Detect which cell encompasses the target text, then output its [x, y] center coordinate. 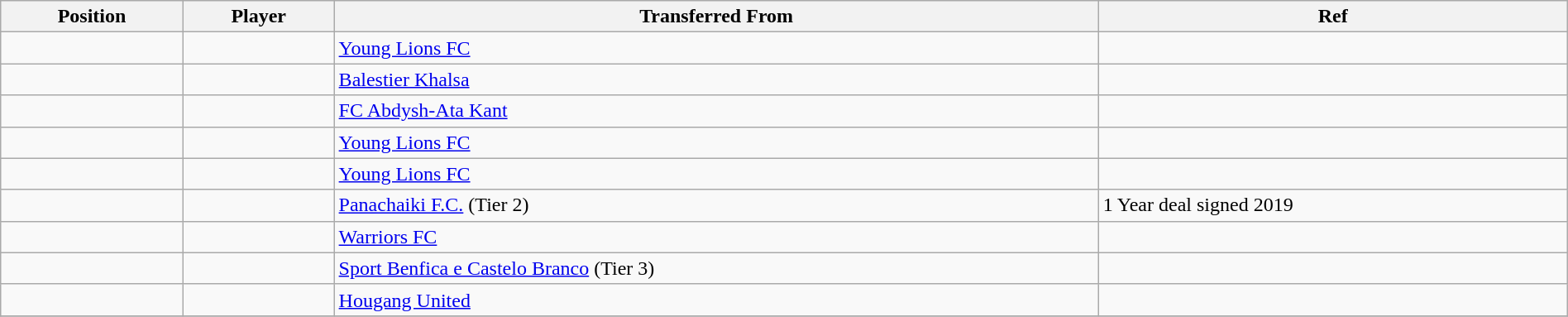
Ref [1333, 17]
Transferred From [716, 17]
Position [93, 17]
Panachaiki F.C. (Tier 2) [716, 205]
Balestier Khalsa [716, 79]
FC Abdysh-Ata Kant [716, 111]
Hougang United [716, 300]
Sport Benfica e Castelo Branco (Tier 3) [716, 268]
Player [258, 17]
1 Year deal signed 2019 [1333, 205]
Warriors FC [716, 237]
